For the text-containing cell, return its midpoint in [X, Y] coordinate format. 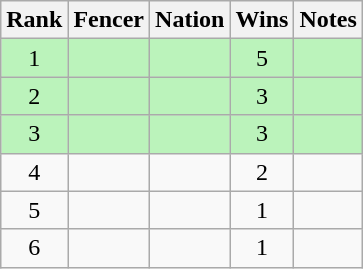
6 [34, 248]
Rank [34, 20]
4 [34, 172]
Wins [262, 20]
Fencer [109, 20]
Notes [328, 20]
Nation [190, 20]
